Locate the cell with the specified text and output its (x, y) center coordinate. 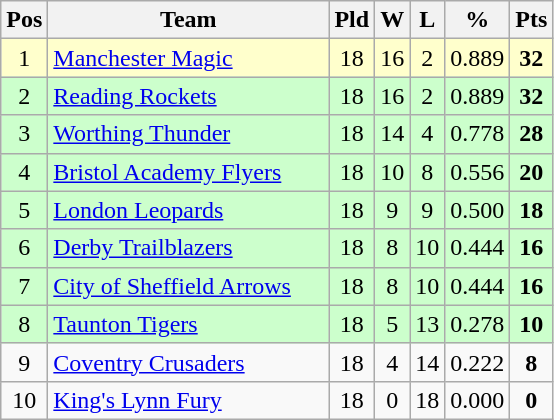
Reading Rockets (188, 96)
28 (532, 134)
London Leopards (188, 210)
Pos (24, 20)
% (478, 20)
Bristol Academy Flyers (188, 172)
20 (532, 172)
Manchester Magic (188, 58)
0.556 (478, 172)
0.778 (478, 134)
Pts (532, 20)
13 (428, 324)
0.278 (478, 324)
Derby Trailblazers (188, 248)
0.500 (478, 210)
3 (24, 134)
6 (24, 248)
0.222 (478, 362)
0.000 (478, 400)
1 (24, 58)
King's Lynn Fury (188, 400)
City of Sheffield Arrows (188, 286)
L (428, 20)
Taunton Tigers (188, 324)
W (392, 20)
Pld (352, 20)
7 (24, 286)
Team (188, 20)
Coventry Crusaders (188, 362)
Worthing Thunder (188, 134)
